For the text-containing cell, return its midpoint in [X, Y] coordinate format. 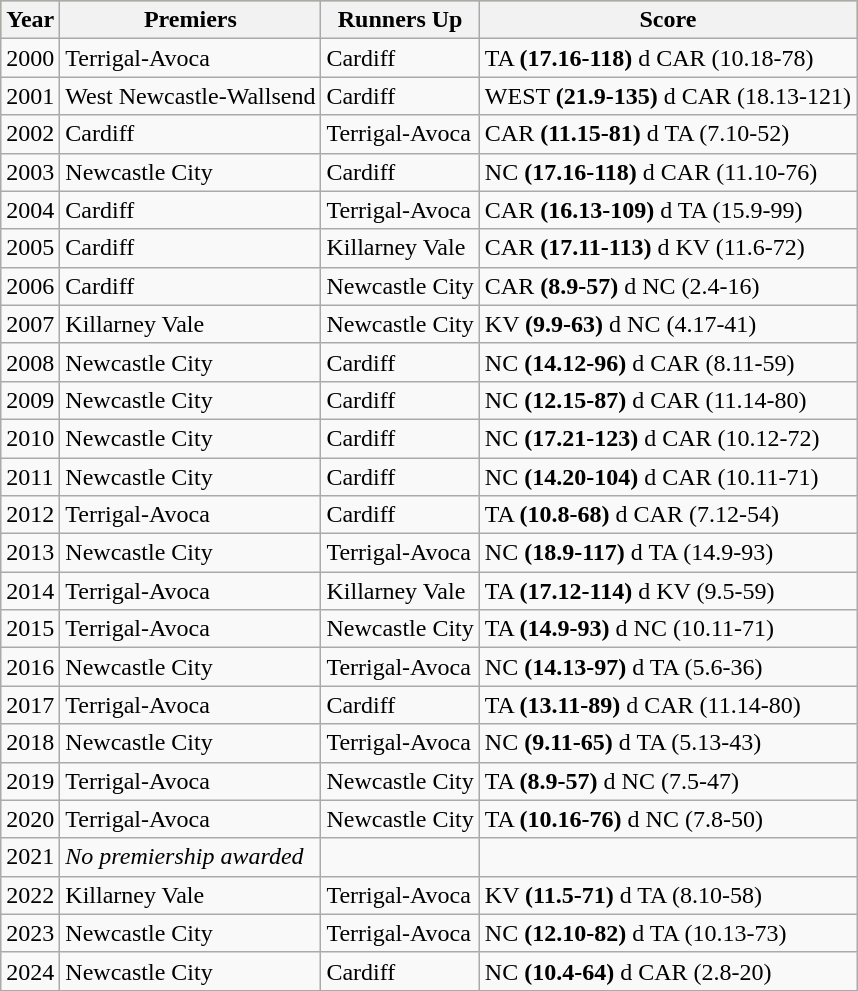
2023 [30, 933]
2007 [30, 324]
WEST (21.9-135) d CAR (18.13-121) [668, 96]
NC (14.20-104) d CAR (10.11-71) [668, 477]
2005 [30, 248]
2016 [30, 667]
2012 [30, 515]
TA (10.16-76) d NC (7.8-50) [668, 819]
2010 [30, 438]
CAR (16.13-109) d TA (15.9-99) [668, 210]
2000 [30, 58]
NC (9.11-65) d TA (5.13-43) [668, 743]
NC (12.10-82) d TA (10.13-73) [668, 933]
NC (17.16-118) d CAR (11.10-76) [668, 172]
NC (14.13-97) d TA (5.6-36) [668, 667]
2011 [30, 477]
Runners Up [400, 20]
2008 [30, 362]
TA (13.11-89) d CAR (11.14-80) [668, 705]
Premiers [190, 20]
2024 [30, 971]
NC (12.15-87) d CAR (11.14-80) [668, 400]
West Newcastle-Wallsend [190, 96]
2013 [30, 553]
Score [668, 20]
2004 [30, 210]
2014 [30, 591]
TA (14.9-93) d NC (10.11-71) [668, 629]
TA (8.9-57) d NC (7.5-47) [668, 781]
NC (18.9-117) d TA (14.9-93) [668, 553]
2022 [30, 895]
2018 [30, 743]
TA (17.16-118) d CAR (10.18-78) [668, 58]
2006 [30, 286]
TA (17.12-114) d KV (9.5-59) [668, 591]
CAR (8.9-57) d NC (2.4-16) [668, 286]
2002 [30, 134]
Year [30, 20]
2017 [30, 705]
2003 [30, 172]
TA (10.8-68) d CAR (7.12-54) [668, 515]
KV (9.9-63) d NC (4.17-41) [668, 324]
No premiership awarded [190, 857]
2019 [30, 781]
2015 [30, 629]
2009 [30, 400]
CAR (17.11-113) d KV (11.6-72) [668, 248]
CAR (11.15-81) d TA (7.10-52) [668, 134]
2001 [30, 96]
NC (17.21-123) d CAR (10.12-72) [668, 438]
NC (14.12-96) d CAR (8.11-59) [668, 362]
2021 [30, 857]
KV (11.5-71) d TA (8.10-58) [668, 895]
2020 [30, 819]
NC (10.4-64) d CAR (2.8-20) [668, 971]
